Find where the given text appears and provide that cell's center as [X, Y] coordinate. 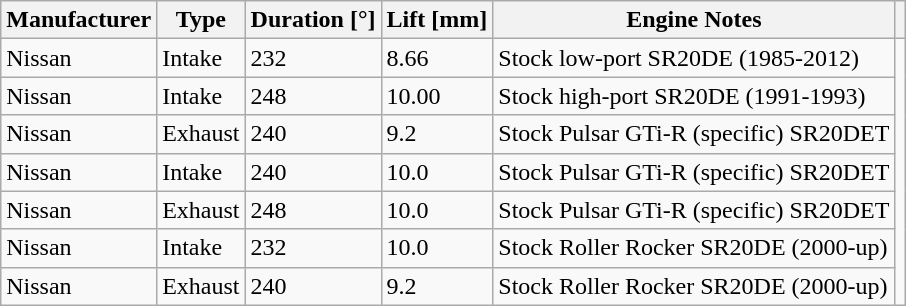
Duration [°] [313, 20]
Type [201, 20]
Manufacturer [79, 20]
Lift [mm] [437, 20]
Stock low-port SR20DE (1985-2012) [694, 58]
Engine Notes [694, 20]
Stock high-port SR20DE (1991-1993) [694, 96]
10.00 [437, 96]
8.66 [437, 58]
